Scan for the cell matching the given text and deliver its [x, y] coordinate at center. 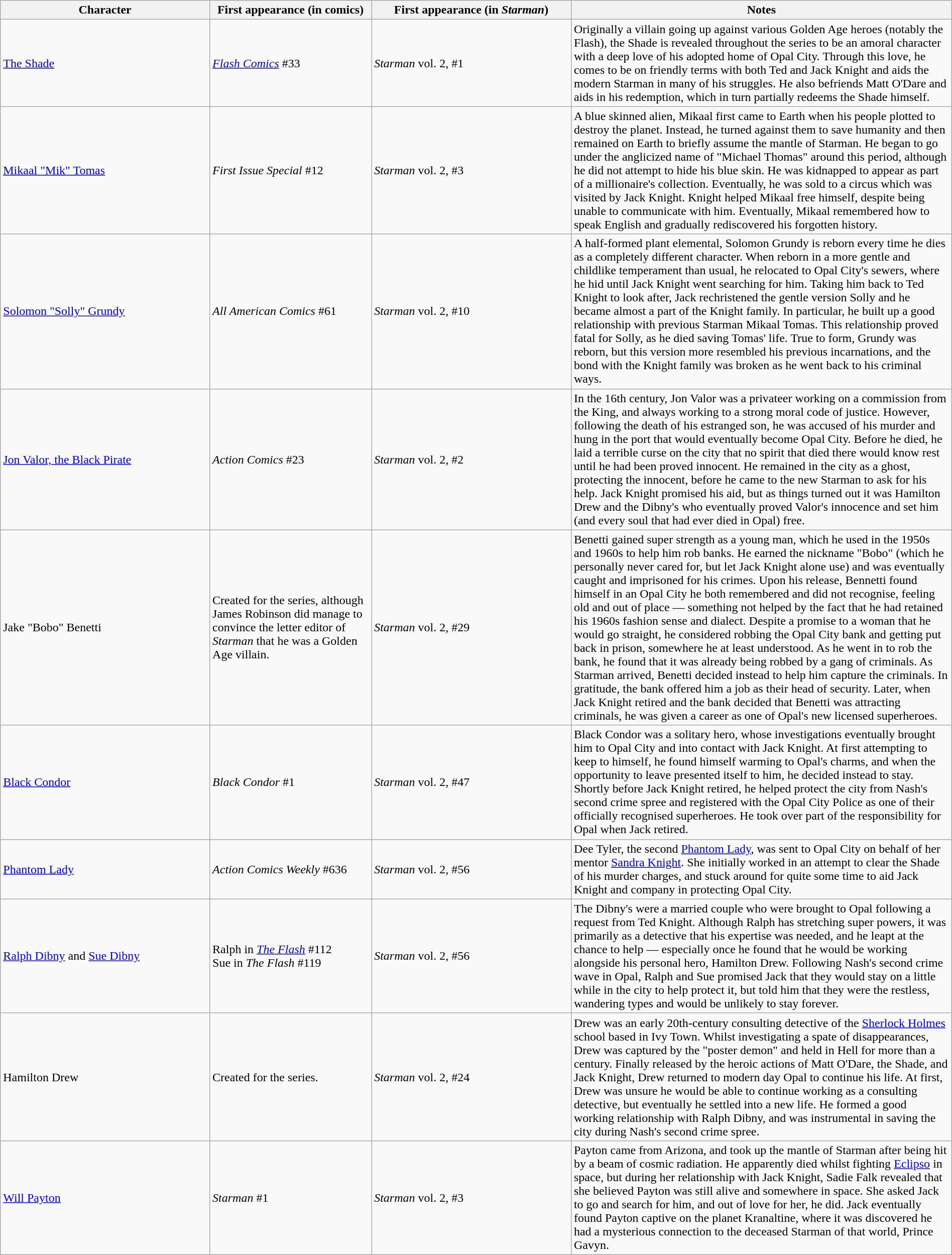
Starman vol. 2, #1 [471, 63]
Jon Valor, the Black Pirate [105, 459]
Starman vol. 2, #24 [471, 1077]
Starman vol. 2, #47 [471, 782]
First appearance (in comics) [291, 10]
Notes [761, 10]
Solomon "Solly" Grundy [105, 311]
Hamilton Drew [105, 1077]
Starman vol. 2, #10 [471, 311]
Character [105, 10]
Mikaal "Mik" Tomas [105, 170]
Black Condor #1 [291, 782]
Created for the series, although James Robinson did manage to convince the letter editor of Starman that he was a Golden Age villain. [291, 628]
The Shade [105, 63]
Phantom Lady [105, 869]
Created for the series. [291, 1077]
Will Payton [105, 1197]
Black Condor [105, 782]
Starman vol. 2, #2 [471, 459]
First appearance (in Starman) [471, 10]
Flash Comics #33 [291, 63]
Ralph Dibny and Sue Dibny [105, 956]
First Issue Special #12 [291, 170]
Starman #1 [291, 1197]
Jake "Bobo" Benetti [105, 628]
Action Comics #23 [291, 459]
Action Comics Weekly #636 [291, 869]
Ralph in The Flash #112Sue in The Flash #119 [291, 956]
All American Comics #61 [291, 311]
Starman vol. 2, #29 [471, 628]
